Provide the [x, y] coordinate of the cell's center where the given text is located.  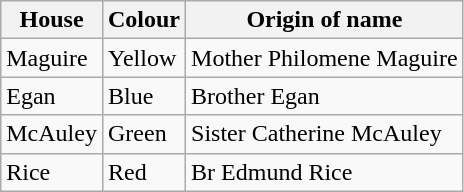
Green [144, 134]
Mother Philomene Maguire [325, 58]
Egan [52, 96]
House [52, 20]
Blue [144, 96]
McAuley [52, 134]
Red [144, 172]
Origin of name [325, 20]
Br Edmund Rice [325, 172]
Brother Egan [325, 96]
Colour [144, 20]
Sister Catherine McAuley [325, 134]
Yellow [144, 58]
Maguire [52, 58]
Rice [52, 172]
